Output the [X, Y] coordinate of the center of the cell containing the given text.  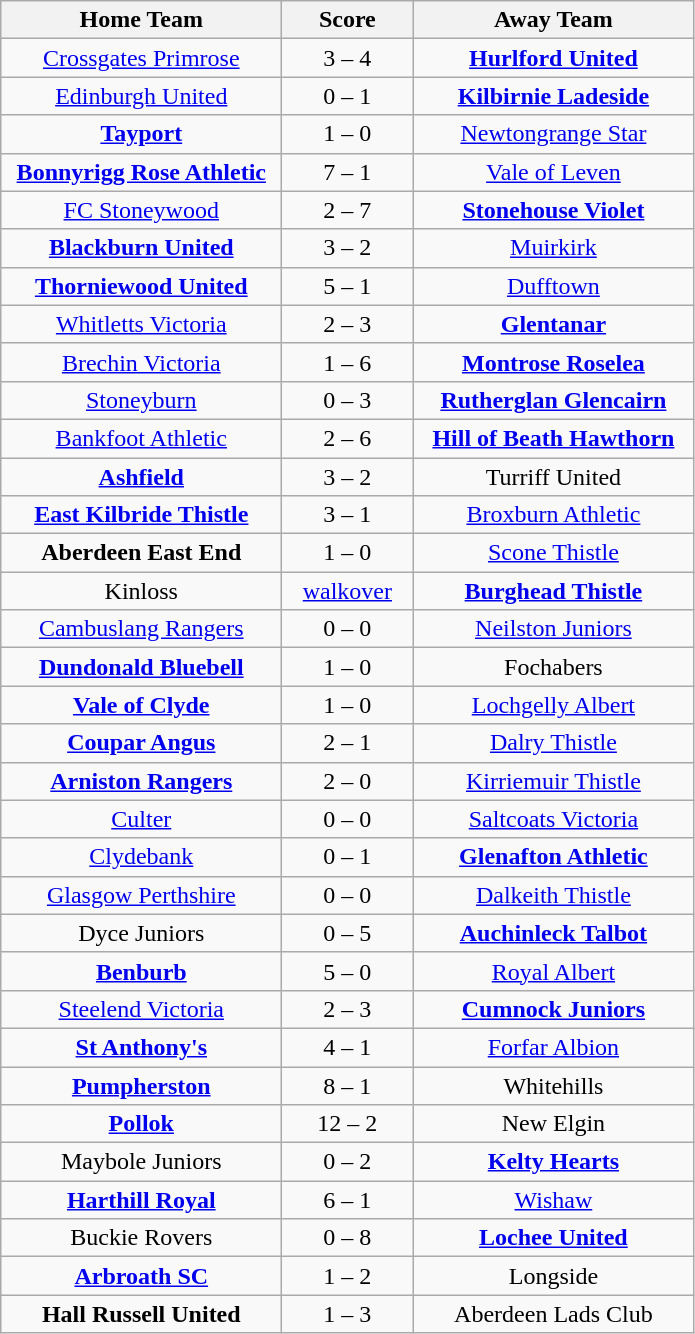
Forfar Albion [554, 1047]
Benburb [142, 971]
walkover [348, 591]
5 – 0 [348, 971]
Dyce Juniors [142, 933]
Dalry Thistle [554, 743]
Vale of Leven [554, 172]
Pumpherston [142, 1085]
4 – 1 [348, 1047]
Hurlford United [554, 58]
0 – 3 [348, 400]
1 – 3 [348, 1314]
2 – 1 [348, 743]
Glasgow Perthshire [142, 895]
Cambuslang Rangers [142, 629]
Whitletts Victoria [142, 324]
Wishaw [554, 1200]
Rutherglan Glencairn [554, 400]
Neilston Juniors [554, 629]
Cumnock Juniors [554, 1009]
Kinloss [142, 591]
East Kilbride Thistle [142, 515]
Muirkirk [554, 248]
Away Team [554, 20]
Kirriemuir Thistle [554, 781]
Whitehills [554, 1085]
8 – 1 [348, 1085]
0 – 8 [348, 1238]
3 – 1 [348, 515]
Clydebank [142, 857]
St Anthony's [142, 1047]
6 – 1 [348, 1200]
Stonehouse Violet [554, 210]
FC Stoneywood [142, 210]
Kilbirnie Ladeside [554, 96]
Longside [554, 1276]
Stoneyburn [142, 400]
Dalkeith Thistle [554, 895]
Hall Russell United [142, 1314]
Edinburgh United [142, 96]
Home Team [142, 20]
Turriff United [554, 477]
Buckie Rovers [142, 1238]
Bonnyrigg Rose Athletic [142, 172]
Lochee United [554, 1238]
Lochgelly Albert [554, 705]
Dundonald Bluebell [142, 667]
Kelty Hearts [554, 1162]
Pollok [142, 1124]
Auchinleck Talbot [554, 933]
7 – 1 [348, 172]
Harthill Royal [142, 1200]
Culter [142, 819]
Montrose Roselea [554, 362]
5 – 1 [348, 286]
Brechin Victoria [142, 362]
Coupar Angus [142, 743]
Hill of Beath Hawthorn [554, 438]
Arniston Rangers [142, 781]
Broxburn Athletic [554, 515]
Scone Thistle [554, 553]
Tayport [142, 134]
12 – 2 [348, 1124]
Bankfoot Athletic [142, 438]
Vale of Clyde [142, 705]
Burghead Thistle [554, 591]
Saltcoats Victoria [554, 819]
Score [348, 20]
Aberdeen East End [142, 553]
Maybole Juniors [142, 1162]
2 – 7 [348, 210]
Ashfield [142, 477]
0 – 5 [348, 933]
2 – 6 [348, 438]
Thorniewood United [142, 286]
Dufftown [554, 286]
1 – 2 [348, 1276]
0 – 2 [348, 1162]
Steelend Victoria [142, 1009]
Arbroath SC [142, 1276]
Aberdeen Lads Club [554, 1314]
Fochabers [554, 667]
New Elgin [554, 1124]
Newtongrange Star [554, 134]
Glenafton Athletic [554, 857]
Blackburn United [142, 248]
Glentanar [554, 324]
Royal Albert [554, 971]
3 – 4 [348, 58]
2 – 0 [348, 781]
1 – 6 [348, 362]
Crossgates Primrose [142, 58]
